Detect which cell encompasses the target text, then output its [x, y] center coordinate. 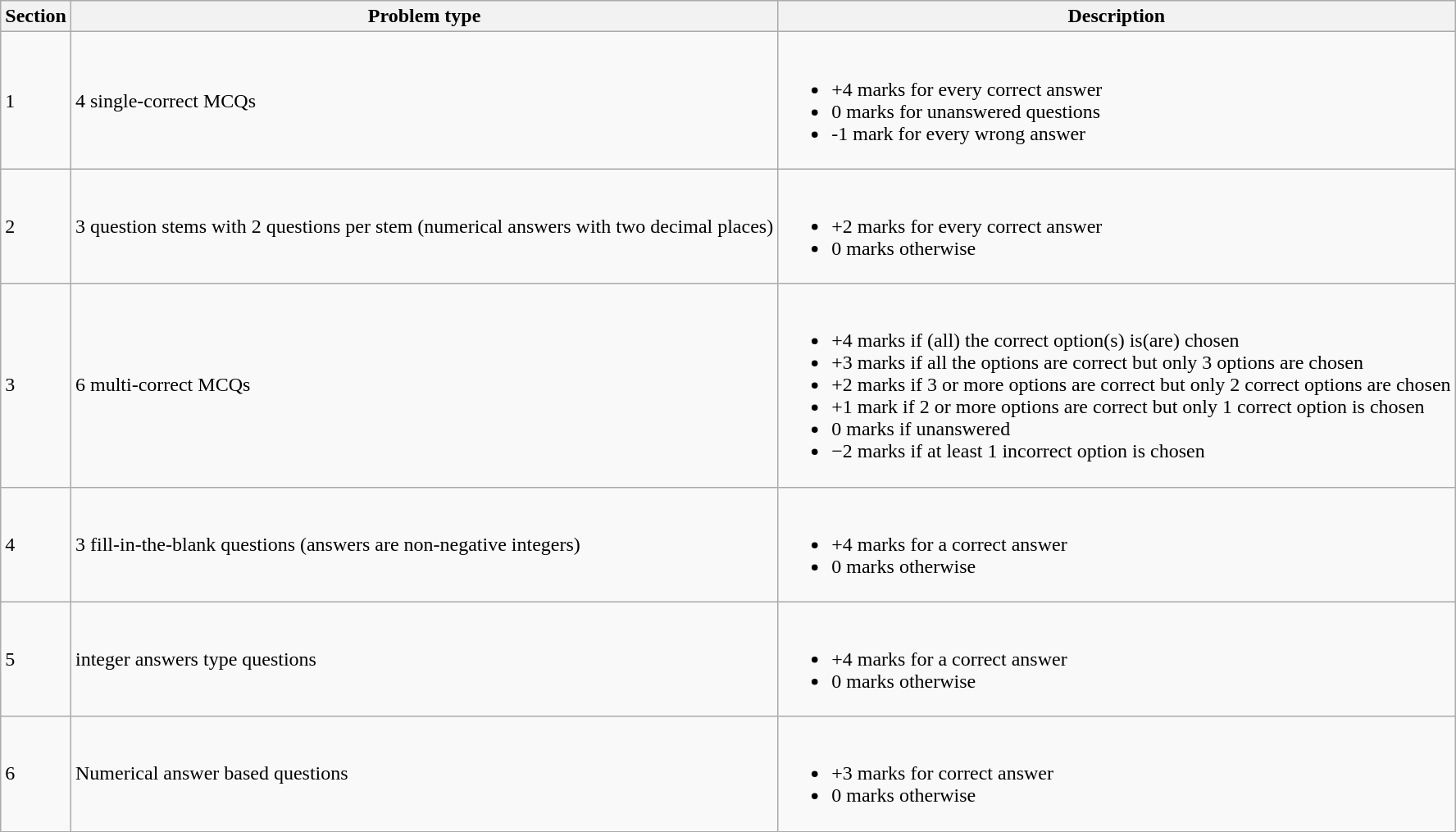
+4 marks for every correct answer0 marks for unanswered questions-1 mark for every wrong answer [1117, 100]
+3 marks for correct answer0 marks otherwise [1117, 774]
4 [36, 544]
3 question stems with 2 questions per stem (numerical answers with two decimal places) [424, 226]
3 [36, 385]
Description [1117, 16]
5 [36, 659]
1 [36, 100]
+2 marks for every correct answer0 marks otherwise [1117, 226]
integer answers type questions [424, 659]
6 multi-correct MCQs [424, 385]
3 fill-in-the-blank questions (answers are non-negative integers) [424, 544]
Problem type [424, 16]
Numerical answer based questions [424, 774]
Section [36, 16]
4 single-correct MCQs [424, 100]
2 [36, 226]
6 [36, 774]
